Provide the (X, Y) coordinate of the cell's center where the given text is located.  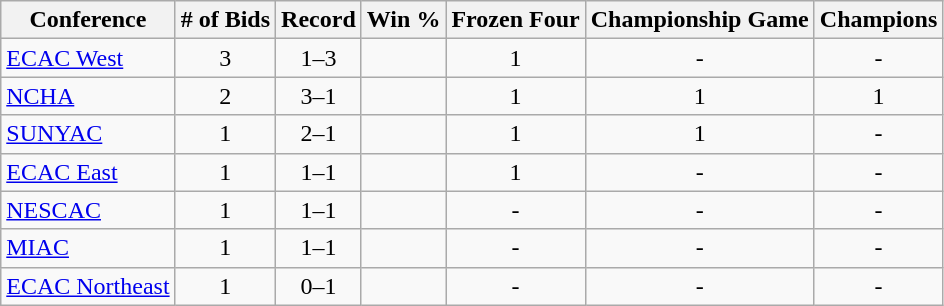
ECAC East (88, 172)
NESCAC (88, 210)
3 (225, 58)
Champions (878, 20)
NCHA (88, 96)
1–3 (319, 58)
2–1 (319, 134)
3–1 (319, 96)
ECAC Northeast (88, 286)
# of Bids (225, 20)
SUNYAC (88, 134)
0–1 (319, 286)
Conference (88, 20)
ECAC West (88, 58)
Championship Game (700, 20)
MIAC (88, 248)
2 (225, 96)
Win % (404, 20)
Frozen Four (516, 20)
Record (319, 20)
